Scan for the cell matching the given text and deliver its [x, y] coordinate at center. 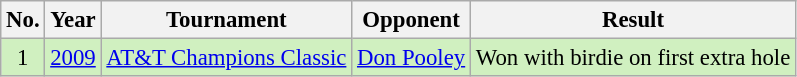
Year [73, 20]
Opponent [412, 20]
1 [23, 58]
Tournament [226, 20]
Result [632, 20]
Don Pooley [412, 58]
Won with birdie on first extra hole [632, 58]
2009 [73, 58]
No. [23, 20]
AT&T Champions Classic [226, 58]
